For the text-containing cell, return its midpoint in [x, y] coordinate format. 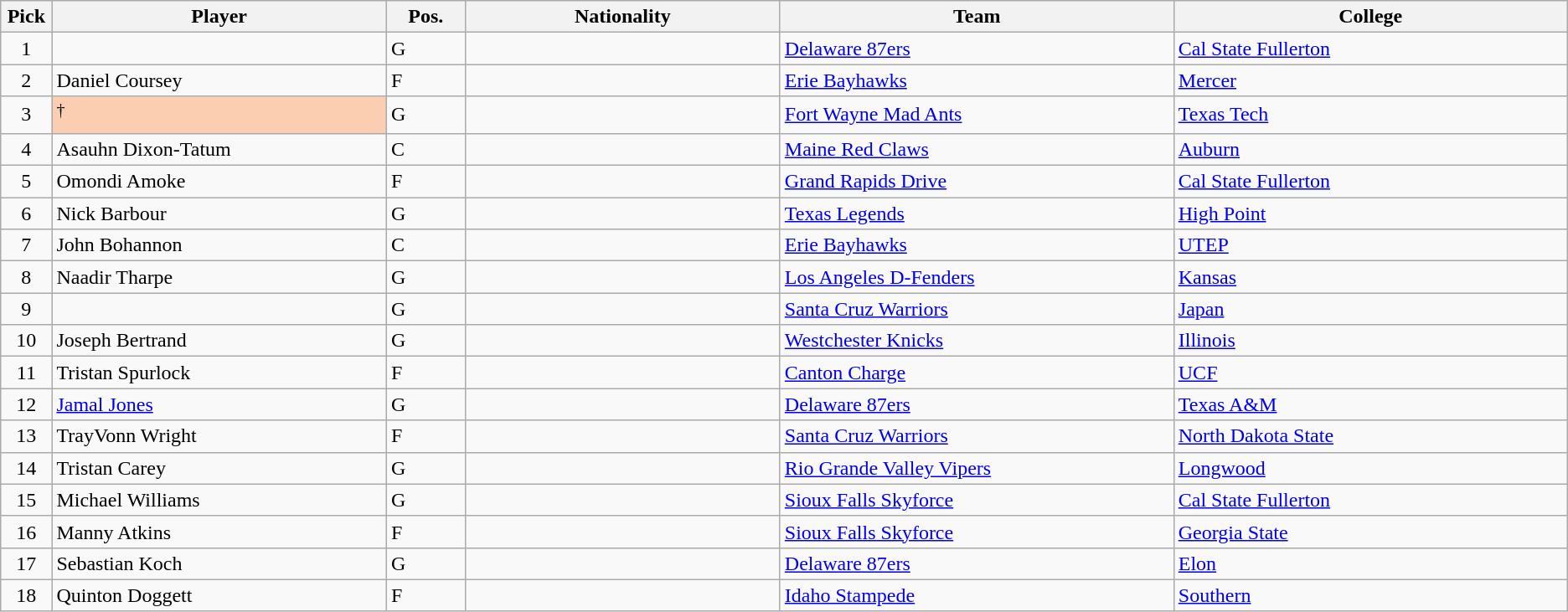
7 [27, 245]
3 [27, 116]
Mercer [1370, 80]
16 [27, 532]
Sebastian Koch [219, 563]
8 [27, 277]
Joseph Bertrand [219, 341]
Tristan Spurlock [219, 373]
Westchester Knicks [977, 341]
† [219, 116]
Pos. [426, 17]
Texas Tech [1370, 116]
Kansas [1370, 277]
1 [27, 49]
Fort Wayne Mad Ants [977, 116]
17 [27, 563]
Canton Charge [977, 373]
10 [27, 341]
4 [27, 149]
Daniel Coursey [219, 80]
Elon [1370, 563]
Asauhn Dixon-Tatum [219, 149]
Texas A&M [1370, 404]
Tristan Carey [219, 468]
Japan [1370, 309]
Rio Grande Valley Vipers [977, 468]
18 [27, 595]
14 [27, 468]
6 [27, 213]
Team [977, 17]
Player [219, 17]
2 [27, 80]
Los Angeles D-Fenders [977, 277]
High Point [1370, 213]
9 [27, 309]
Manny Atkins [219, 532]
13 [27, 436]
Grand Rapids Drive [977, 182]
TrayVonn Wright [219, 436]
12 [27, 404]
11 [27, 373]
Texas Legends [977, 213]
Nationality [622, 17]
Georgia State [1370, 532]
Auburn [1370, 149]
Naadir Tharpe [219, 277]
Illinois [1370, 341]
UCF [1370, 373]
Southern [1370, 595]
Michael Williams [219, 500]
Maine Red Claws [977, 149]
Idaho Stampede [977, 595]
College [1370, 17]
Nick Barbour [219, 213]
15 [27, 500]
John Bohannon [219, 245]
5 [27, 182]
Omondi Amoke [219, 182]
Longwood [1370, 468]
Jamal Jones [219, 404]
North Dakota State [1370, 436]
UTEP [1370, 245]
Quinton Doggett [219, 595]
Pick [27, 17]
